Provide the (X, Y) coordinate of the cell's center where the given text is located.  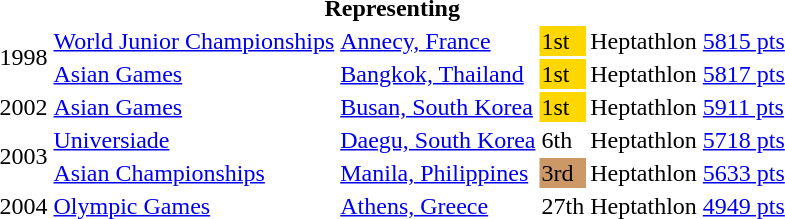
Annecy, France (438, 41)
3rd (563, 173)
Busan, South Korea (438, 107)
6th (563, 140)
World Junior Championships (194, 41)
Manila, Philippines (438, 173)
Bangkok, Thailand (438, 74)
Daegu, South Korea (438, 140)
Universiade (194, 140)
Asian Championships (194, 173)
